Detect which cell encompasses the target text, then output its [x, y] center coordinate. 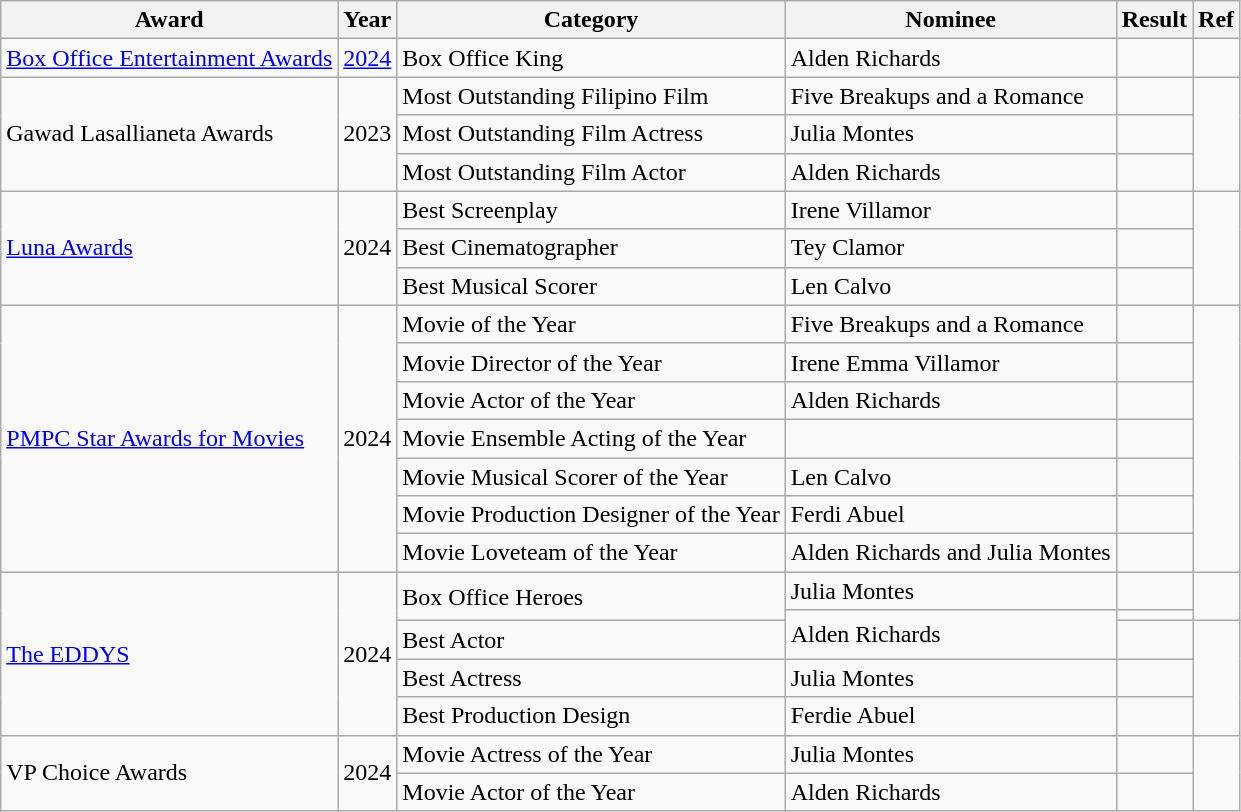
Ferdi Abuel [950, 515]
Result [1154, 20]
Movie Director of the Year [591, 362]
Irene Emma Villamor [950, 362]
2023 [368, 134]
Year [368, 20]
Box Office King [591, 58]
Award [170, 20]
Gawad Lasallianeta Awards [170, 134]
VP Choice Awards [170, 773]
Movie Musical Scorer of the Year [591, 477]
Best Actress [591, 678]
Best Cinematographer [591, 248]
Movie Loveteam of the Year [591, 553]
Best Screenplay [591, 210]
Movie Actress of the Year [591, 754]
Movie of the Year [591, 324]
Tey Clamor [950, 248]
Category [591, 20]
Movie Ensemble Acting of the Year [591, 438]
PMPC Star Awards for Movies [170, 438]
Best Actor [591, 640]
Box Office Heroes [591, 596]
Luna Awards [170, 248]
Most Outstanding Film Actress [591, 134]
The EDDYS [170, 654]
Best Production Design [591, 716]
Alden Richards and Julia Montes [950, 553]
Most Outstanding Film Actor [591, 172]
Most Outstanding Filipino Film [591, 96]
Ferdie Abuel [950, 716]
Box Office Entertainment Awards [170, 58]
Best Musical Scorer [591, 286]
Irene Villamor [950, 210]
Movie Production Designer of the Year [591, 515]
Nominee [950, 20]
Ref [1216, 20]
